Return the [X, Y] coordinate for the center point of the cell that contains the specified text.  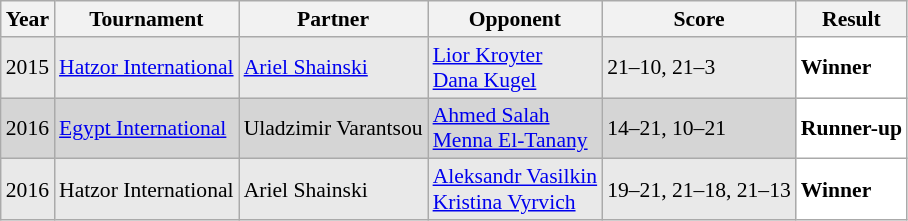
Result [852, 19]
Tournament [146, 19]
21–10, 21–3 [699, 68]
2015 [28, 68]
Opponent [516, 19]
Runner-up [852, 128]
Egypt International [146, 128]
14–21, 10–21 [699, 128]
Lior Kroyter Dana Kugel [516, 68]
Aleksandr Vasilkin Kristina Vyrvich [516, 190]
Year [28, 19]
Partner [334, 19]
Ahmed Salah Menna El-Tanany [516, 128]
Uladzimir Varantsou [334, 128]
Score [699, 19]
19–21, 21–18, 21–13 [699, 190]
